Extract the (x, y) coordinate from the center of the cell holding the provided text.  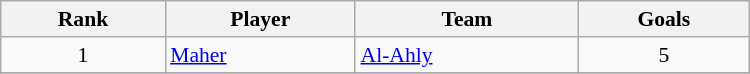
5 (664, 55)
Player (260, 19)
Al-Ahly (466, 55)
Goals (664, 19)
Team (466, 19)
Rank (83, 19)
Maher (260, 55)
1 (83, 55)
